Return [x, y] of the center of cell containing provided text 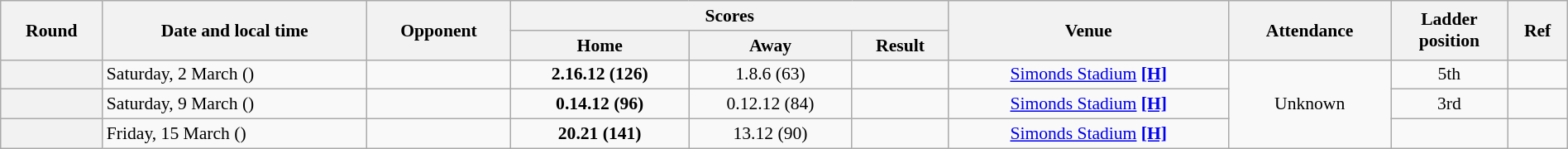
20.21 (141) [599, 134]
Friday, 15 March () [235, 134]
Ladderposition [1449, 30]
3rd [1449, 104]
Venue [1088, 30]
13.12 (90) [771, 134]
Scores [729, 16]
Ref [1537, 30]
0.14.12 (96) [599, 104]
Saturday, 2 March () [235, 74]
Unknown [1310, 104]
1.8.6 (63) [771, 74]
Opponent [439, 30]
Home [599, 46]
Result [900, 46]
Round [51, 30]
Away [771, 46]
Saturday, 9 March () [235, 104]
5th [1449, 74]
0.12.12 (84) [771, 104]
Attendance [1310, 30]
Date and local time [235, 30]
2.16.12 (126) [599, 74]
